Output the (X, Y) coordinate of the center of the cell containing the given text.  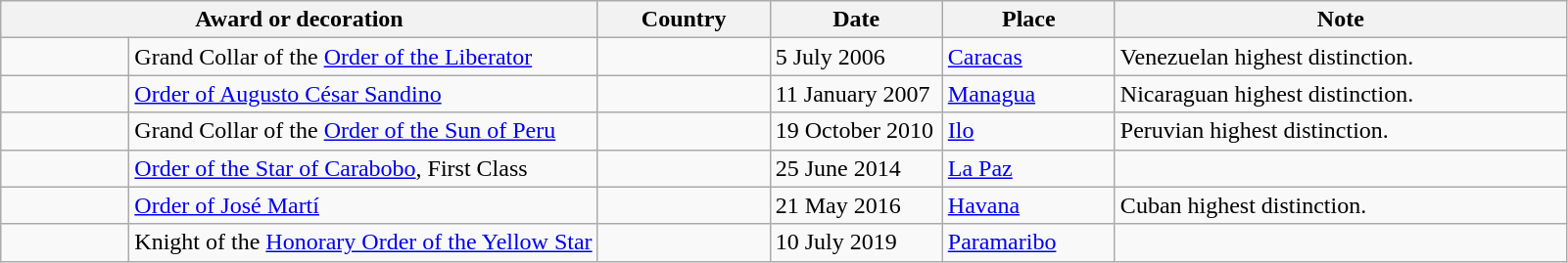
Place (1028, 20)
Ilo (1028, 131)
Knight of the Honorary Order of the Yellow Star (363, 242)
Cuban highest distinction. (1340, 205)
Managua (1028, 94)
Peruvian highest distinction. (1340, 131)
Grand Collar of the Order of the Liberator (363, 57)
Order of the Star of Carabobo, First Class (363, 168)
Nicaraguan highest distinction. (1340, 94)
25 June 2014 (856, 168)
5 July 2006 (856, 57)
Caracas (1028, 57)
Order of José Martí (363, 205)
Award or decoration (300, 20)
11 January 2007 (856, 94)
Venezuelan highest distinction. (1340, 57)
Order of Augusto César Sandino (363, 94)
21 May 2016 (856, 205)
Country (684, 20)
19 October 2010 (856, 131)
10 July 2019 (856, 242)
Note (1340, 20)
Date (856, 20)
La Paz (1028, 168)
Havana (1028, 205)
Paramaribo (1028, 242)
Grand Collar of the Order of the Sun of Peru (363, 131)
